Find where the given text appears and provide that cell's center as (x, y) coordinate. 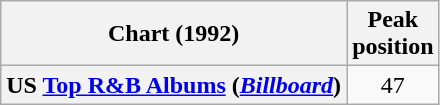
Chart (1992) (174, 34)
47 (393, 85)
US Top R&B Albums (Billboard) (174, 85)
Peak position (393, 34)
